Output the (x, y) coordinate of the center of the cell containing the given text.  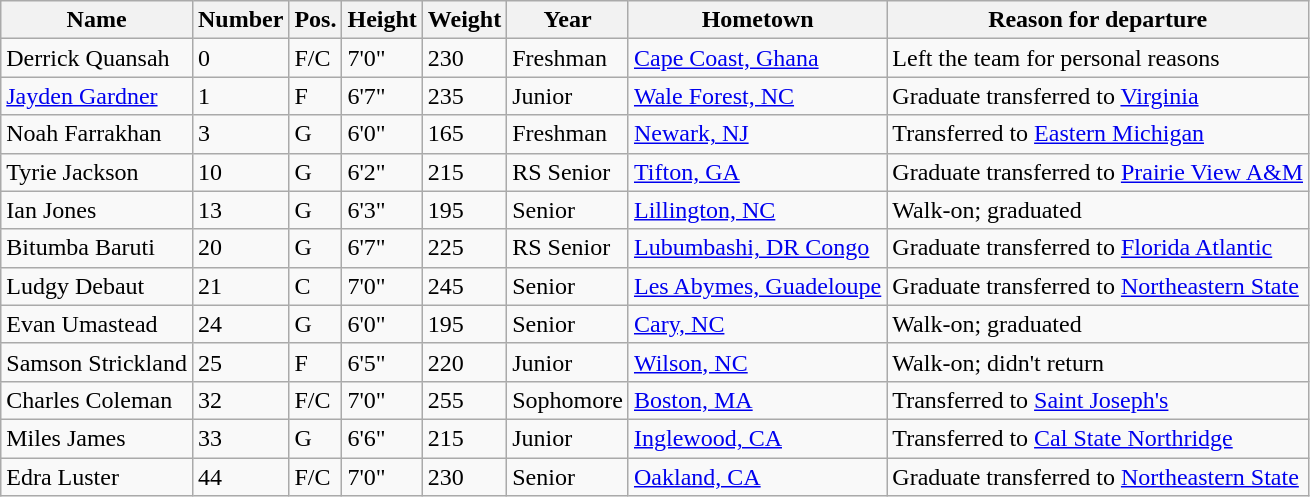
Charles Coleman (97, 400)
Walk-on; didn't return (1098, 362)
3 (240, 134)
Sophomore (568, 400)
1 (240, 96)
Tyrie Jackson (97, 172)
Weight (464, 20)
Miles James (97, 438)
Graduate transferred to Virginia (1098, 96)
Jayden Gardner (97, 96)
Transferred to Eastern Michigan (1098, 134)
C (316, 286)
165 (464, 134)
Year (568, 20)
13 (240, 210)
Number (240, 20)
6'6" (382, 438)
220 (464, 362)
Name (97, 20)
235 (464, 96)
Cary, NC (757, 324)
Cape Coast, Ghana (757, 58)
Bitumba Baruti (97, 248)
Graduate transferred to Prairie View A&M (1098, 172)
Derrick Quansah (97, 58)
Ian Jones (97, 210)
25 (240, 362)
Noah Farrakhan (97, 134)
Reason for departure (1098, 20)
20 (240, 248)
Lillington, NC (757, 210)
Transferred to Cal State Northridge (1098, 438)
21 (240, 286)
Wale Forest, NC (757, 96)
Oakland, CA (757, 477)
Hometown (757, 20)
Evan Umastead (97, 324)
Newark, NJ (757, 134)
6'2" (382, 172)
Les Abymes, Guadeloupe (757, 286)
Transferred to Saint Joseph's (1098, 400)
Edra Luster (97, 477)
24 (240, 324)
Height (382, 20)
Graduate transferred to Florida Atlantic (1098, 248)
Boston, MA (757, 400)
6'3" (382, 210)
32 (240, 400)
Tifton, GA (757, 172)
255 (464, 400)
44 (240, 477)
Pos. (316, 20)
Wilson, NC (757, 362)
Inglewood, CA (757, 438)
225 (464, 248)
0 (240, 58)
Samson Strickland (97, 362)
Lubumbashi, DR Congo (757, 248)
Ludgy Debaut (97, 286)
33 (240, 438)
10 (240, 172)
6'5" (382, 362)
Left the team for personal reasons (1098, 58)
245 (464, 286)
